For the text-containing cell, return its midpoint in (X, Y) coordinate format. 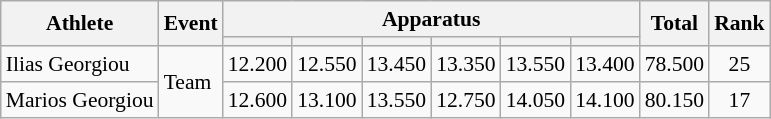
12.550 (326, 64)
80.150 (674, 100)
Event (191, 24)
Ilias Georgiou (80, 64)
Rank (740, 24)
12.750 (466, 100)
Total (674, 24)
78.500 (674, 64)
25 (740, 64)
12.600 (258, 100)
13.100 (326, 100)
13.400 (604, 64)
Marios Georgiou (80, 100)
Athlete (80, 24)
14.050 (536, 100)
Team (191, 82)
Apparatus (432, 19)
13.450 (396, 64)
12.200 (258, 64)
13.350 (466, 64)
14.100 (604, 100)
17 (740, 100)
